Capture the cell that displays the provided text and extract its (x, y) central coordinate. 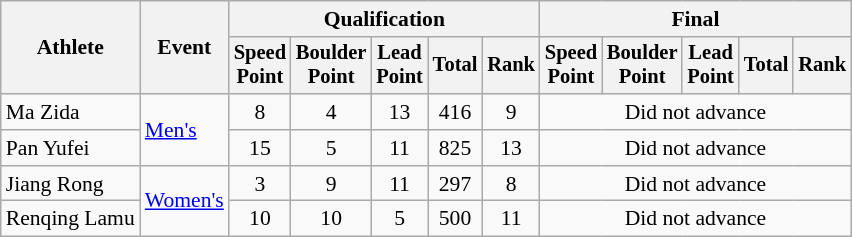
Final (696, 19)
825 (456, 148)
15 (260, 148)
Pan Yufei (70, 148)
Jiang Rong (70, 184)
Qualification (384, 19)
4 (331, 112)
416 (456, 112)
Athlete (70, 48)
500 (456, 219)
297 (456, 184)
Event (184, 48)
Renqing Lamu (70, 219)
Men's (184, 130)
Women's (184, 202)
Ma Zida (70, 112)
3 (260, 184)
